Detect which cell encompasses the target text, then output its [x, y] center coordinate. 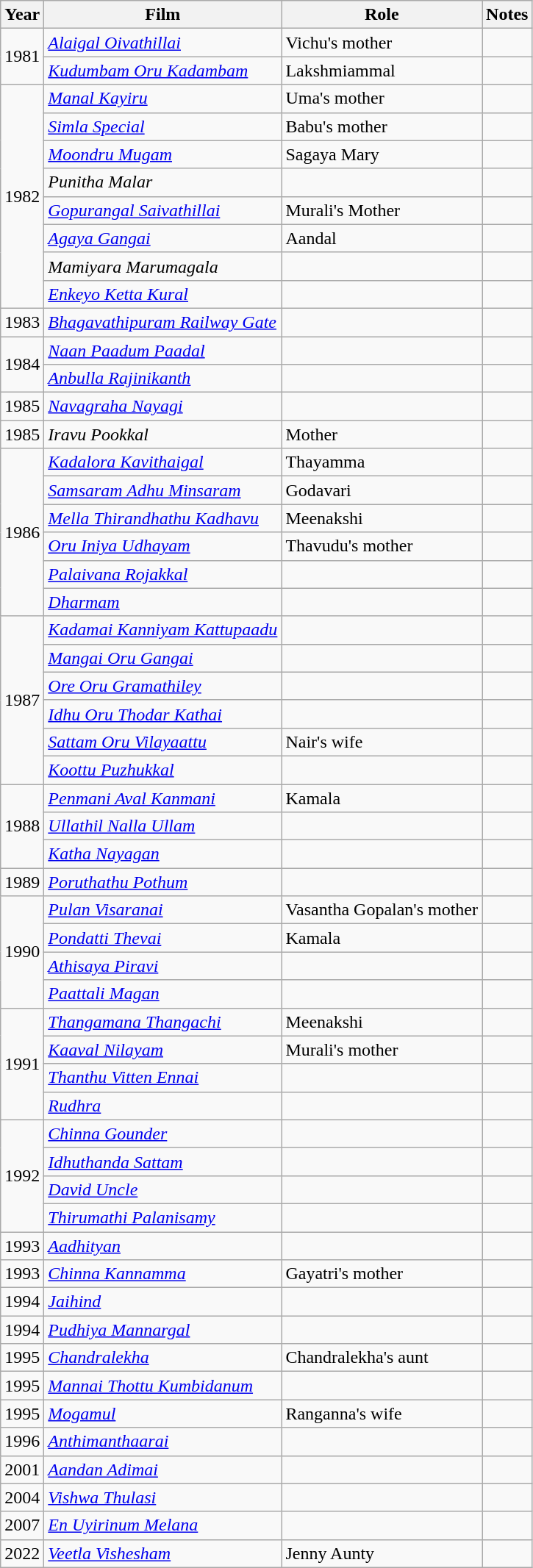
Mannai Thottu Kumbidanum [163, 1386]
Poruthathu Pothum [163, 882]
Ore Oru Gramathiley [163, 686]
Mother [382, 434]
1987 [22, 700]
Rudhra [163, 1106]
Idhu Oru Thodar Kathai [163, 714]
Chinna Kannamma [163, 1274]
Kadamai Kanniyam Kattupaadu [163, 630]
Chandralekha [163, 1358]
Mamiyara Marumagala [163, 266]
Iravu Pookkal [163, 434]
Kaaval Nilayam [163, 1050]
Thayamma [382, 462]
Athisaya Piravi [163, 966]
Palaivana Rojakkal [163, 574]
En Uyirinum Melana [163, 1525]
1983 [22, 322]
Koottu Puzhukkal [163, 770]
Aandal [382, 238]
Pulan Visaranai [163, 910]
1991 [22, 1064]
Penmani Aval Kanmani [163, 798]
Gopurangal Saivathillai [163, 210]
Sattam Oru Vilayaattu [163, 742]
Kudumbam Oru Kadambam [163, 71]
Notes [507, 15]
Vichu's mother [382, 43]
Enkeyo Ketta Kural [163, 294]
1982 [22, 196]
Simla Special [163, 126]
Veetla Vishesham [163, 1553]
Anbulla Rajinikanth [163, 379]
2001 [22, 1469]
2004 [22, 1497]
Jaihind [163, 1302]
Agaya Gangai [163, 238]
1984 [22, 365]
Pudhiya Mannargal [163, 1330]
Thangamana Thangachi [163, 1022]
Punitha Malar [163, 182]
Bhagavathipuram Railway Gate [163, 322]
Aandan Adimai [163, 1469]
Dharmam [163, 602]
Nair's wife [382, 742]
Film [163, 15]
Thirumathi Palanisamy [163, 1217]
Murali's mother [382, 1050]
Murali's Mother [382, 210]
Year [22, 15]
Naan Paadum Paadal [163, 351]
Mogamul [163, 1414]
Gayatri's mother [382, 1274]
Godavari [382, 490]
1990 [22, 952]
Thavudu's mother [382, 546]
1986 [22, 532]
Mangai Oru Gangai [163, 658]
1992 [22, 1175]
Navagraha Nayagi [163, 407]
2022 [22, 1553]
Pondatti Thevai [163, 938]
Anthimanthaarai [163, 1442]
Role [382, 15]
Mella Thirandhathu Kadhavu [163, 518]
2007 [22, 1525]
1996 [22, 1442]
Manal Kayiru [163, 99]
1988 [22, 826]
Aadhityan [163, 1246]
Lakshmiammal [382, 71]
Jenny Aunty [382, 1553]
David Uncle [163, 1189]
Kadalora Kavithaigal [163, 462]
Ullathil Nalla Ullam [163, 826]
1989 [22, 882]
Vishwa Thulasi [163, 1497]
Paattali Magan [163, 994]
Oru Iniya Udhayam [163, 546]
Thanthu Vitten Ennai [163, 1078]
Moondru Mugam [163, 154]
Babu's mother [382, 126]
Alaigal Oivathillai [163, 43]
Sagaya Mary [382, 154]
Chandralekha's aunt [382, 1358]
1981 [22, 57]
Katha Nayagan [163, 854]
Vasantha Gopalan's mother [382, 910]
Idhuthanda Sattam [163, 1161]
Ranganna's wife [382, 1414]
Chinna Gounder [163, 1134]
Uma's mother [382, 99]
Samsaram Adhu Minsaram [163, 490]
